Return [X, Y] of the center of cell containing provided text 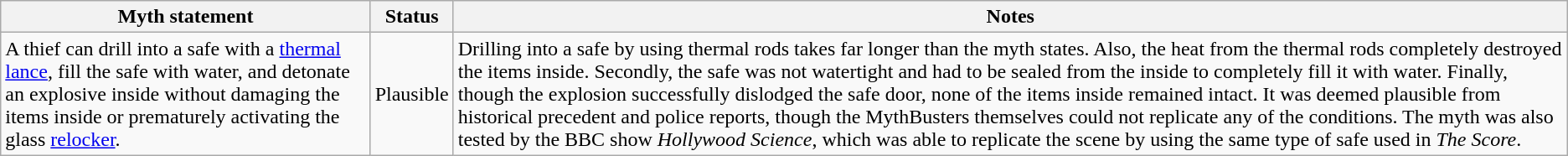
Plausible [412, 94]
Myth statement [186, 17]
Status [412, 17]
Notes [1010, 17]
